Capture the cell that displays the provided text and extract its (x, y) central coordinate. 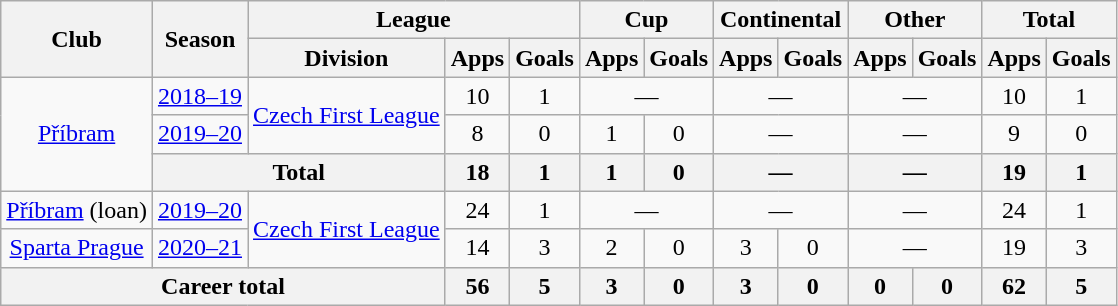
Division (347, 58)
9 (1014, 134)
2020–21 (200, 248)
Other (915, 20)
Cup (646, 20)
Career total (223, 286)
18 (477, 172)
Příbram (loan) (77, 210)
Sparta Prague (77, 248)
Continental (781, 20)
2 (611, 248)
2018–19 (200, 96)
14 (477, 248)
62 (1014, 286)
League (414, 20)
Season (200, 39)
8 (477, 134)
Příbram (77, 134)
56 (477, 286)
Club (77, 39)
